Extract the [X, Y] coordinate from the center of the cell holding the provided text.  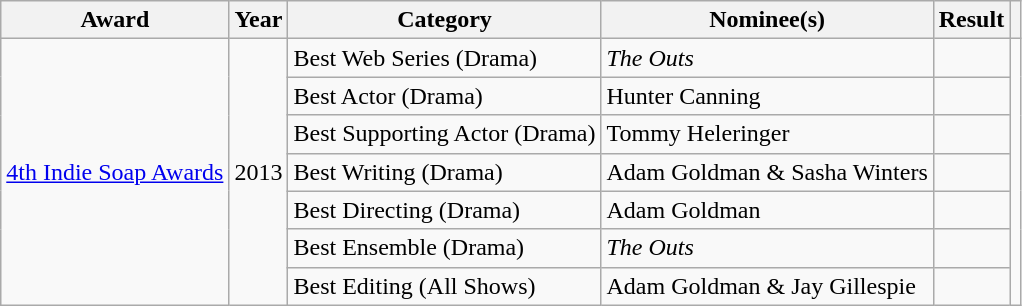
Adam Goldman & Jay Gillespie [767, 286]
2013 [258, 172]
Nominee(s) [767, 20]
Best Directing (Drama) [444, 210]
Hunter Canning [767, 96]
Result [971, 20]
Best Actor (Drama) [444, 96]
Best Supporting Actor (Drama) [444, 134]
Adam Goldman [767, 210]
Best Writing (Drama) [444, 172]
Best Ensemble (Drama) [444, 248]
Award [115, 20]
Adam Goldman & Sasha Winters [767, 172]
Best Editing (All Shows) [444, 286]
4th Indie Soap Awards [115, 172]
Category [444, 20]
Tommy Heleringer [767, 134]
Year [258, 20]
Best Web Series (Drama) [444, 58]
